Provide the [x, y] coordinate of the cell's center where the given text is located.  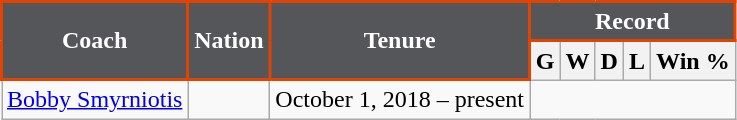
October 1, 2018 – present [400, 100]
Nation [229, 41]
L [636, 60]
Bobby Smyrniotis [95, 100]
Tenure [400, 41]
Record [633, 22]
W [578, 60]
D [609, 60]
Win % [694, 60]
Coach [95, 41]
G [545, 60]
